Determine the [X, Y] coordinate at the center of the cell enclosing the given text.  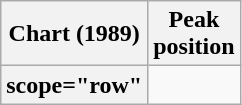
scope="row" [74, 85]
Peakposition [194, 34]
Chart (1989) [74, 34]
